Identify which cell holds the provided text, then report its [x, y] central coordinate. 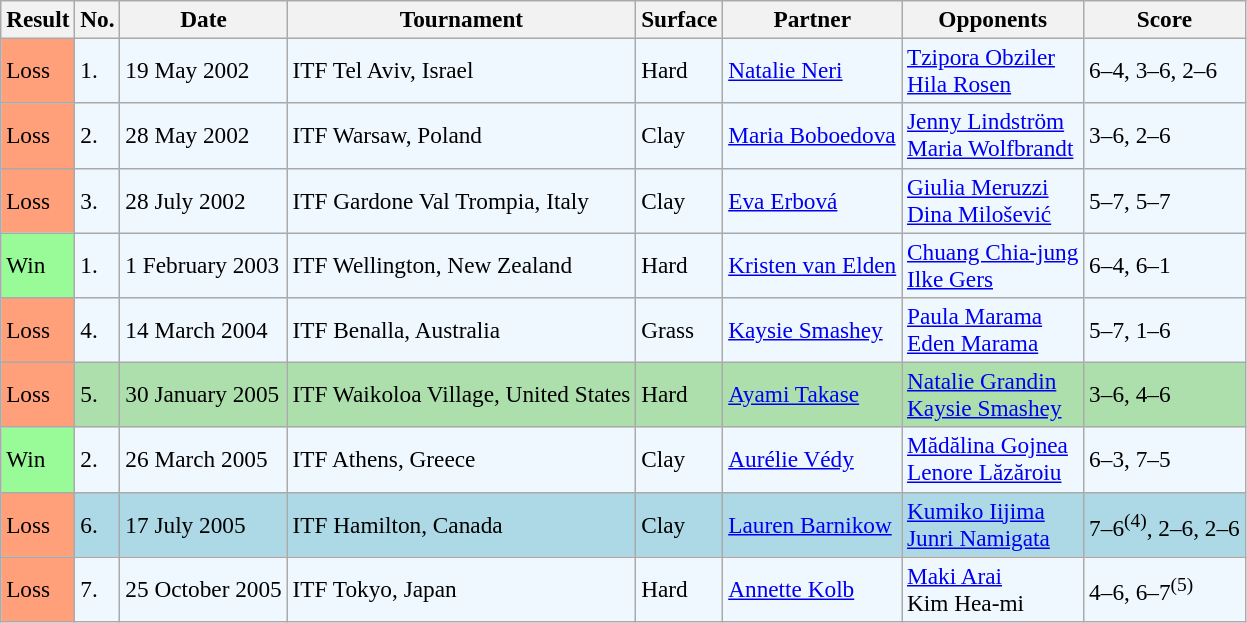
5–7, 1–6 [1164, 330]
25 October 2005 [204, 588]
ITF Wellington, New Zealand [462, 264]
Kristen van Elden [812, 264]
1 February 2003 [204, 264]
6. [98, 524]
Tzipora Obziler Hila Rosen [993, 70]
ITF Gardone Val Trompia, Italy [462, 200]
ITF Tokyo, Japan [462, 588]
Giulia Meruzzi Dina Milošević [993, 200]
Opponents [993, 19]
4–6, 6–7(5) [1164, 588]
Eva Erbová [812, 200]
Tournament [462, 19]
No. [98, 19]
3–6, 4–6 [1164, 394]
Surface [680, 19]
Date [204, 19]
Grass [680, 330]
28 May 2002 [204, 136]
17 July 2005 [204, 524]
3–6, 2–6 [1164, 136]
14 March 2004 [204, 330]
ITF Athens, Greece [462, 460]
6–3, 7–5 [1164, 460]
4. [98, 330]
Partner [812, 19]
26 March 2005 [204, 460]
Result [38, 19]
Aurélie Védy [812, 460]
Natalie Grandin Kaysie Smashey [993, 394]
Natalie Neri [812, 70]
5–7, 5–7 [1164, 200]
30 January 2005 [204, 394]
5. [98, 394]
ITF Tel Aviv, Israel [462, 70]
Chuang Chia-jung Ilke Gers [993, 264]
Jenny Lindström Maria Wolfbrandt [993, 136]
ITF Hamilton, Canada [462, 524]
ITF Benalla, Australia [462, 330]
Lauren Barnikow [812, 524]
19 May 2002 [204, 70]
28 July 2002 [204, 200]
7. [98, 588]
Ayami Takase [812, 394]
Paula Marama Eden Marama [993, 330]
Score [1164, 19]
7–6(4), 2–6, 2–6 [1164, 524]
Kumiko Iijima Junri Namigata [993, 524]
ITF Waikoloa Village, United States [462, 394]
Mădălina Gojnea Lenore Lăzăroiu [993, 460]
6–4, 3–6, 2–6 [1164, 70]
Annette Kolb [812, 588]
Maria Boboedova [812, 136]
Kaysie Smashey [812, 330]
6–4, 6–1 [1164, 264]
ITF Warsaw, Poland [462, 136]
Maki Arai Kim Hea-mi [993, 588]
3. [98, 200]
